Return [X, Y] of the center of cell containing provided text 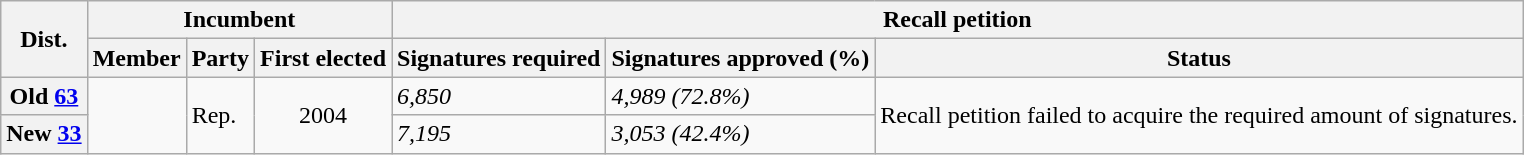
Member [136, 58]
4,989 (72.8%) [740, 96]
Old 63 [44, 96]
2004 [324, 115]
Recall petition failed to acquire the required amount of signatures. [1199, 115]
7,195 [499, 134]
Dist. [44, 39]
Recall petition [958, 20]
Rep. [220, 115]
Status [1199, 58]
6,850 [499, 96]
Signatures required [499, 58]
3,053 (42.4%) [740, 134]
First elected [324, 58]
Party [220, 58]
Incumbent [239, 20]
New 33 [44, 134]
Signatures approved (%) [740, 58]
